Extract the [x, y] coordinate from the center of the cell holding the provided text.  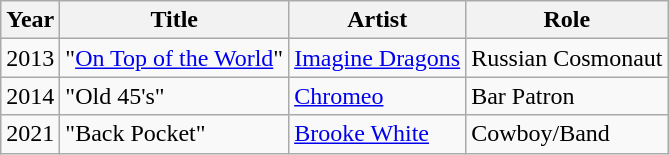
Cowboy/Band [567, 134]
2014 [30, 96]
Bar Patron [567, 96]
Chromeo [378, 96]
2013 [30, 58]
2021 [30, 134]
"On Top of the World" [174, 58]
Brooke White [378, 134]
Title [174, 20]
"Old 45's" [174, 96]
Artist [378, 20]
Year [30, 20]
Role [567, 20]
Russian Cosmonaut [567, 58]
"Back Pocket" [174, 134]
Imagine Dragons [378, 58]
